Provide the (x, y) coordinate of the cell's center where the given text is located.  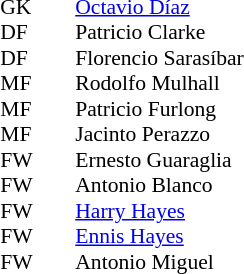
Harry Hayes (159, 211)
Ernesto Guaraglia (159, 160)
Jacinto Perazzo (159, 135)
Antonio Blanco (159, 185)
Patricio Clarke (159, 33)
Patricio Furlong (159, 109)
Florencio Sarasíbar (159, 58)
Ennis Hayes (159, 237)
Rodolfo Mulhall (159, 83)
